Determine the [x, y] coordinate at the center of the cell enclosing the given text.  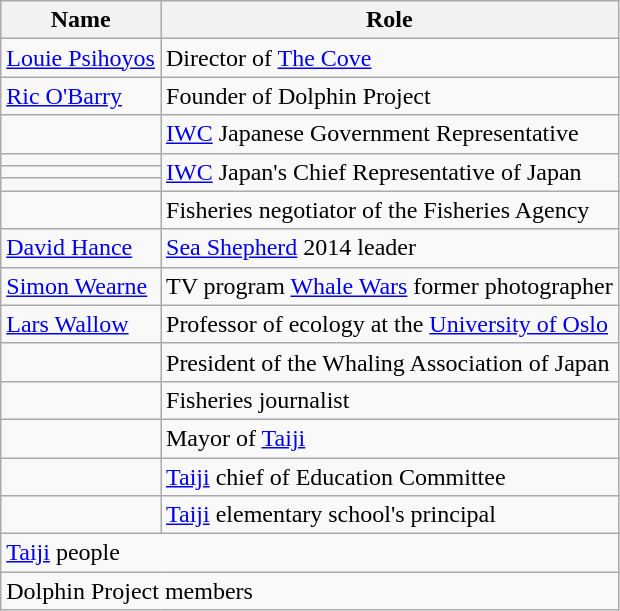
Fisheries negotiator of the Fisheries Agency [389, 210]
Taiji chief of Education Committee [389, 477]
Dolphin Project members [310, 591]
Founder of Dolphin Project [389, 96]
IWC Japanese Government Representative [389, 134]
Fisheries journalist [389, 400]
Taiji elementary school's principal [389, 515]
Mayor of Taiji [389, 438]
President of the Whaling Association of Japan [389, 362]
Sea Shepherd 2014 leader [389, 248]
Louie Psihoyos [81, 58]
Taiji people [310, 553]
TV program Whale Wars former photographer [389, 286]
David Hance [81, 248]
Simon Wearne [81, 286]
Ric O'Barry [81, 96]
Role [389, 20]
Professor of ecology at the University of Oslo [389, 324]
Lars Wallow [81, 324]
Name [81, 20]
IWC Japan's Chief Representative of Japan [389, 172]
Director of The Cove [389, 58]
